Capture the cell that displays the provided text and extract its [X, Y] central coordinate. 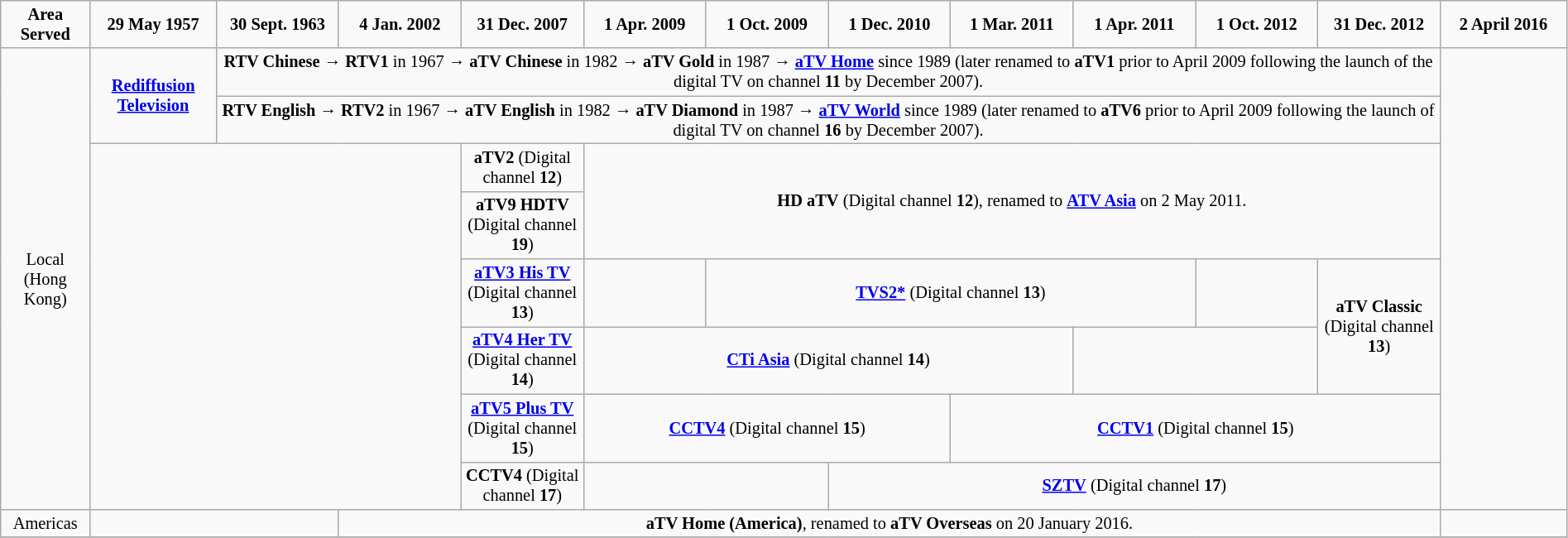
1 Oct. 2009 [767, 24]
aTV Home (America), renamed to aTV Overseas on 20 January 2016. [889, 523]
1 Mar. 2011 [1012, 24]
aTV3 His TV (Digital channel 13) [522, 293]
CCTV4 (Digital channel 17) [522, 486]
31 Dec. 2007 [522, 24]
aTV4 Her TV (Digital channel 14) [522, 360]
1 Oct. 2012 [1257, 24]
SZTV (Digital channel 17) [1134, 486]
HD aTV (Digital channel 12), renamed to ATV Asia on 2 May 2011. [1011, 200]
aTV2 (Digital channel 12) [522, 167]
aTV9 HDTV (Digital channel 19) [522, 225]
1 Apr. 2011 [1134, 24]
TVS2* (Digital channel 13) [951, 293]
CCTV4 (Digital channel 15) [767, 428]
Local (Hong Kong) [46, 278]
Americas [46, 523]
30 Sept. 1963 [277, 24]
aTV5 Plus TV (Digital channel 15) [522, 428]
29 May 1957 [154, 24]
1 Apr. 2009 [645, 24]
CTi Asia (Digital channel 14) [828, 360]
aTV Classic (Digital channel 13) [1379, 326]
Rediffusion Television [154, 96]
Area Served [46, 24]
2 April 2016 [1504, 24]
31 Dec. 2012 [1379, 24]
4 Jan. 2002 [400, 24]
1 Dec. 2010 [889, 24]
CCTV1 (Digital channel 15) [1196, 428]
